Determine the (x, y) coordinate at the center of the cell enclosing the given text.  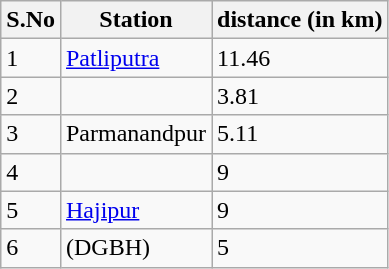
11.46 (300, 58)
2 (31, 96)
3 (31, 134)
distance (in km) (300, 20)
S.No (31, 20)
(DGBH) (136, 248)
Station (136, 20)
4 (31, 172)
Parmanandpur (136, 134)
Patliputra (136, 58)
3.81 (300, 96)
1 (31, 58)
6 (31, 248)
5.11 (300, 134)
Hajipur (136, 210)
